Search for the cell housing the specified text and yield its (X, Y) center coordinate. 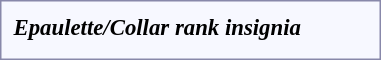
Epaulette/Collar rank insignia (157, 27)
